Locate the cell with the specified text and output its [X, Y] center coordinate. 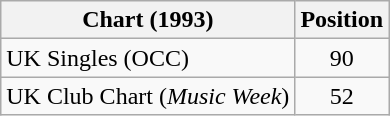
90 [342, 58]
UK Singles (OCC) [148, 58]
Chart (1993) [148, 20]
52 [342, 96]
Position [342, 20]
UK Club Chart (Music Week) [148, 96]
